Scan for the cell matching the given text and deliver its (X, Y) coordinate at center. 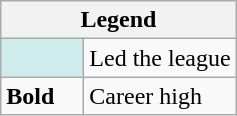
Led the league (160, 58)
Bold (42, 96)
Legend (118, 20)
Career high (160, 96)
